Find where the given text appears and provide that cell's center as (x, y) coordinate. 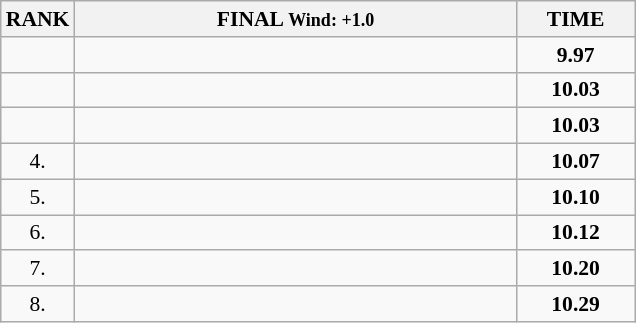
6. (38, 233)
4. (38, 162)
5. (38, 197)
7. (38, 269)
9.97 (576, 55)
10.29 (576, 304)
8. (38, 304)
10.12 (576, 233)
10.10 (576, 197)
10.20 (576, 269)
TIME (576, 19)
10.07 (576, 162)
RANK (38, 19)
FINAL Wind: +1.0 (295, 19)
